Determine the [x, y] coordinate at the center of the cell enclosing the given text.  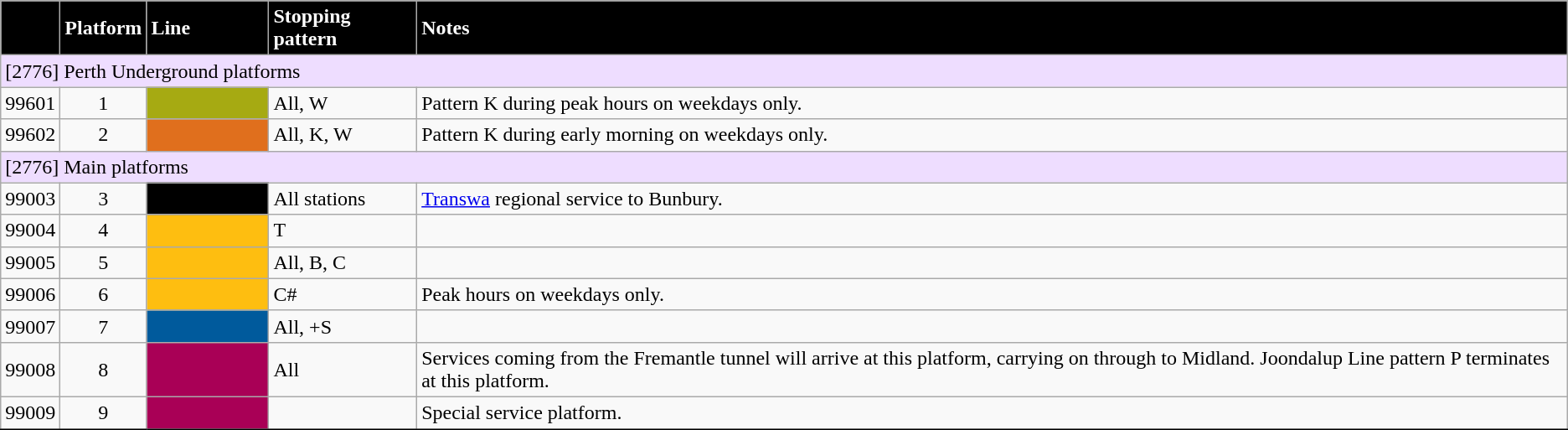
All, K, W [343, 135]
Special service platform. [993, 412]
99008 [30, 369]
99601 [30, 103]
[2776] Main platforms [784, 167]
99004 [30, 231]
99006 [30, 294]
T [343, 231]
All [343, 369]
2 [104, 135]
9 [104, 412]
99003 [30, 199]
All, +S [343, 326]
7 [104, 326]
Platform [104, 28]
[2776] Perth Underground platforms [784, 71]
Line [208, 28]
99005 [30, 262]
Stopping pattern [343, 28]
Transwa regional service to Bunbury. [993, 199]
All, B, C [343, 262]
5 [104, 262]
8 [104, 369]
6 [104, 294]
Pattern K during early morning on weekdays only. [993, 135]
All, W [343, 103]
99009 [30, 412]
3 [104, 199]
4 [104, 231]
1 [104, 103]
Peak hours on weekdays only. [993, 294]
Pattern K during peak hours on weekdays only. [993, 103]
99007 [30, 326]
99602 [30, 135]
Notes [993, 28]
All stations [343, 199]
C# [343, 294]
